Output the (x, y) coordinate of the center of the cell containing the given text.  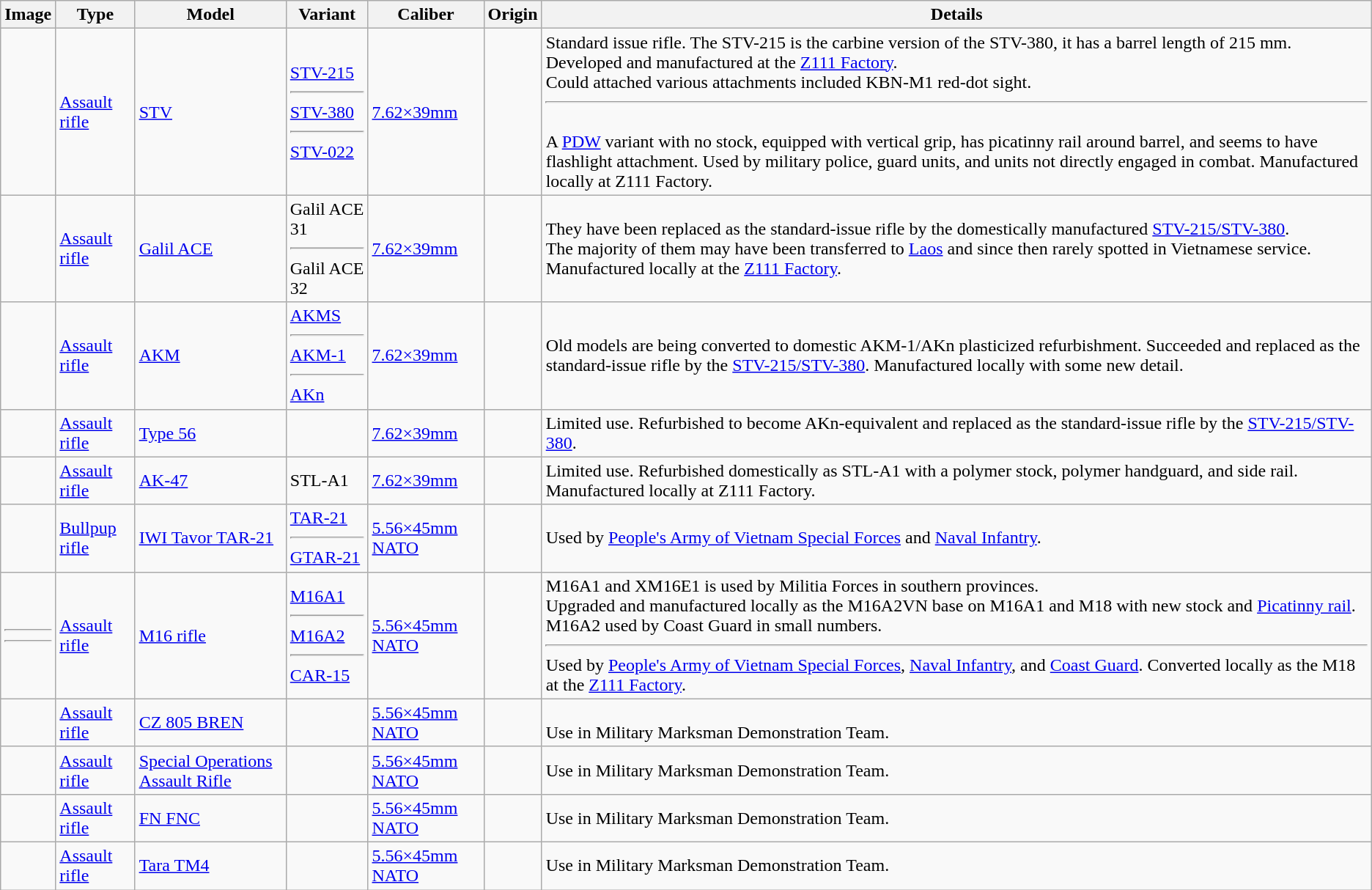
AKMS AKM-1 AKn (327, 356)
Model (210, 15)
IWI Tavor TAR-21 (210, 538)
STV-215 STV-380 STV-022 (327, 111)
Type (95, 15)
Used by People's Army of Vietnam Special Forces and Naval Infantry. (956, 538)
Caliber (426, 15)
STV (210, 111)
M16 rifle (210, 635)
AKM (210, 356)
Bullpup rifle (95, 538)
Tara TM4 (210, 865)
Limited use. Refurbished to become AKn-equivalent and replaced as the standard-issue rifle by the STV-215/STV-380. (956, 433)
Type 56 (210, 433)
Image (28, 15)
STL-A1 (327, 481)
TAR-21GTAR-21 (327, 538)
Variant (327, 15)
FN FNC (210, 818)
Details (956, 15)
M16A1M16A2 CAR-15 (327, 635)
CZ 805 BREN (210, 723)
Special Operations Assault Rifle (210, 770)
Origin (513, 15)
Limited use. Refurbished domestically as STL-A1 with a polymer stock, polymer handguard, and side rail. Manufactured locally at Z111 Factory. (956, 481)
Galil ACE (210, 249)
Galil ACE 31Galil ACE 32 (327, 249)
AK-47 (210, 481)
